Search for the cell housing the specified text and yield its [x, y] center coordinate. 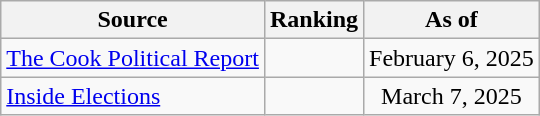
Ranking [314, 20]
Inside Elections [133, 96]
Source [133, 20]
The Cook Political Report [133, 58]
February 6, 2025 [452, 58]
March 7, 2025 [452, 96]
As of [452, 20]
